Provide the [x, y] coordinate of the cell's center where the given text is located.  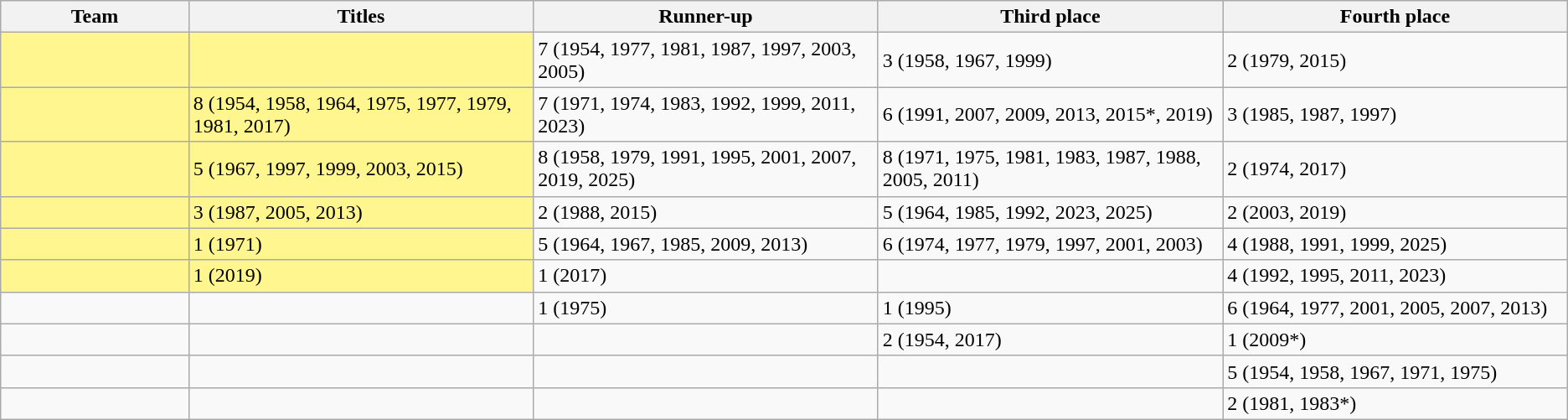
1 (2017) [705, 276]
Third place [1050, 17]
1 (1975) [705, 308]
7 (1954, 1977, 1981, 1987, 1997, 2003, 2005) [705, 60]
2 (1979, 2015) [1395, 60]
4 (1988, 1991, 1999, 2025) [1395, 244]
6 (1974, 1977, 1979, 1997, 2001, 2003) [1050, 244]
3 (1985, 1987, 1997) [1395, 114]
3 (1958, 1967, 1999) [1050, 60]
2 (1954, 2017) [1050, 340]
4 (1992, 1995, 2011, 2023) [1395, 276]
8 (1954, 1958, 1964, 1975, 1977, 1979, 1981, 2017) [360, 114]
1 (2019) [360, 276]
5 (1967, 1997, 1999, 2003, 2015) [360, 169]
5 (1964, 1967, 1985, 2009, 2013) [705, 244]
3 (1987, 2005, 2013) [360, 212]
8 (1958, 1979, 1991, 1995, 2001, 2007, 2019, 2025) [705, 169]
2 (1974, 2017) [1395, 169]
Runner-up [705, 17]
6 (1964, 1977, 2001, 2005, 2007, 2013) [1395, 308]
2 (1981, 1983*) [1395, 403]
Fourth place [1395, 17]
7 (1971, 1974, 1983, 1992, 1999, 2011, 2023) [705, 114]
1 (2009*) [1395, 340]
5 (1954, 1958, 1967, 1971, 1975) [1395, 371]
Team [95, 17]
1 (1995) [1050, 308]
2 (2003, 2019) [1395, 212]
5 (1964, 1985, 1992, 2023, 2025) [1050, 212]
1 (1971) [360, 244]
Titles [360, 17]
6 (1991, 2007, 2009, 2013, 2015*, 2019) [1050, 114]
2 (1988, 2015) [705, 212]
8 (1971, 1975, 1981, 1983, 1987, 1988, 2005, 2011) [1050, 169]
